Find where the given text appears and provide that cell's center as [X, Y] coordinate. 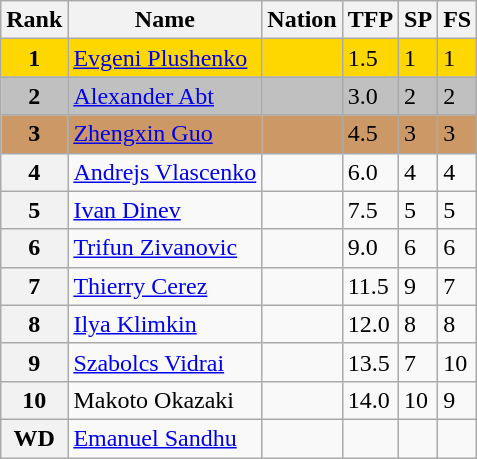
Makoto Okazaki [165, 400]
7.5 [370, 210]
Name [165, 20]
9.0 [370, 248]
Trifun Zivanovic [165, 248]
TFP [370, 20]
11.5 [370, 286]
Ilya Klimkin [165, 324]
Zhengxin Guo [165, 134]
4.5 [370, 134]
Thierry Cerez [165, 286]
3.0 [370, 96]
12.0 [370, 324]
6.0 [370, 172]
13.5 [370, 362]
14.0 [370, 400]
Rank [34, 20]
1.5 [370, 58]
Emanuel Sandhu [165, 438]
Nation [302, 20]
Andrejs Vlascenko [165, 172]
Alexander Abt [165, 96]
Szabolcs Vidrai [165, 362]
Ivan Dinev [165, 210]
Evgeni Plushenko [165, 58]
FS [458, 20]
SP [418, 20]
WD [34, 438]
